Locate the cell with the specified text and output its (x, y) center coordinate. 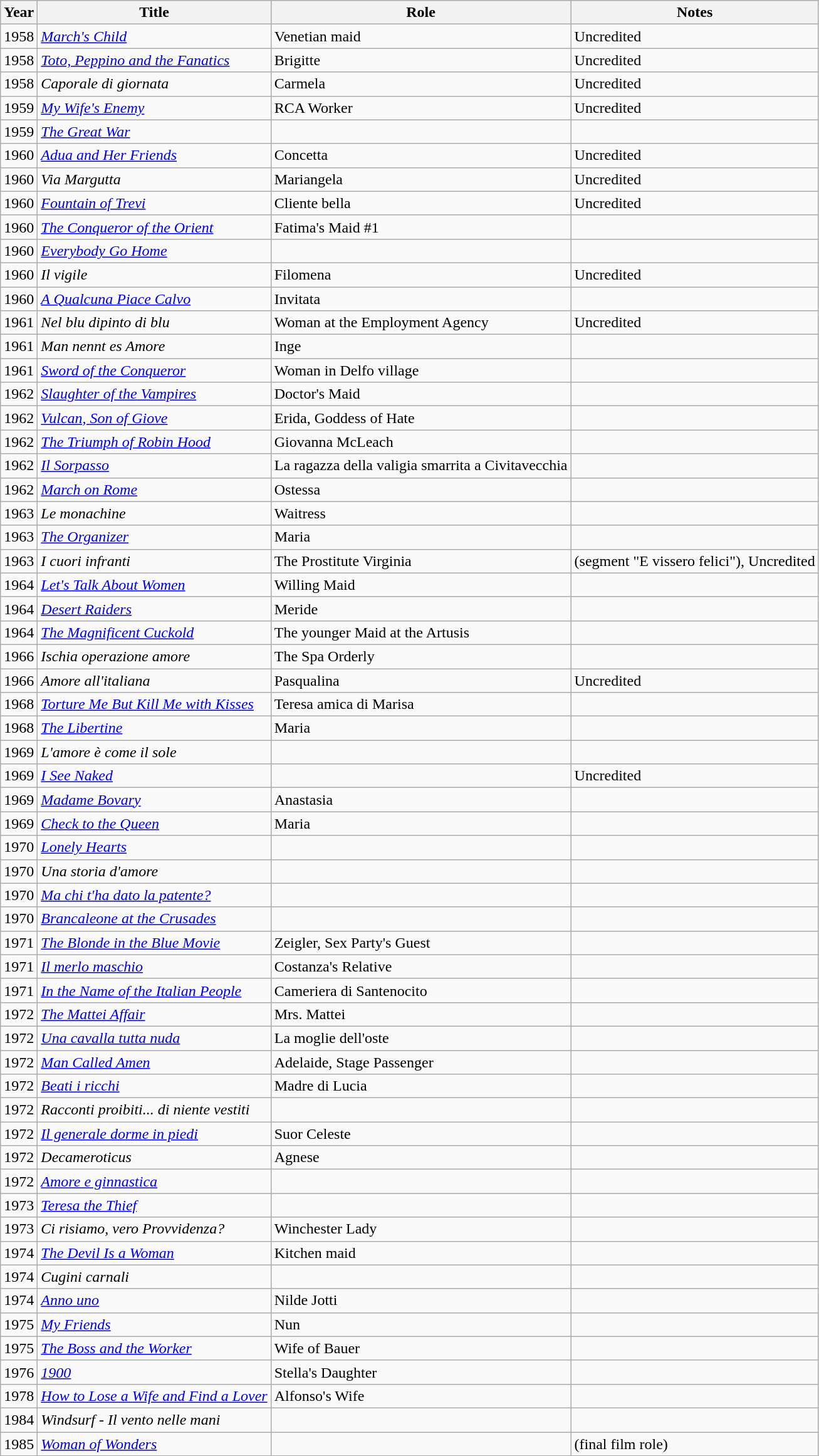
Slaughter of the Vampires (154, 394)
Via Margutta (154, 179)
Man nennt es Amore (154, 347)
In the Name of the Italian People (154, 990)
Lonely Hearts (154, 847)
Title (154, 13)
Willing Maid (421, 585)
Woman at the Employment Agency (421, 323)
Wife of Bauer (421, 1348)
Torture Me But Kill Me with Kisses (154, 704)
Venetian maid (421, 36)
Sword of the Conqueror (154, 370)
Everybody Go Home (154, 251)
The Mattei Affair (154, 1014)
Il Sorpasso (154, 466)
Stella's Daughter (421, 1372)
Notes (694, 13)
Waitress (421, 513)
Check to the Queen (154, 824)
My Wife's Enemy (154, 108)
Costanza's Relative (421, 966)
Erida, Goddess of Hate (421, 418)
Cugini carnali (154, 1277)
Il generale dorme in piedi (154, 1134)
The Prostitute Virginia (421, 561)
Cameriera di Santenocito (421, 990)
Winchester Lady (421, 1229)
Adua and Her Friends (154, 155)
I cuori infranti (154, 561)
Anno uno (154, 1301)
Role (421, 13)
A Qualcuna Piace Calvo (154, 299)
1976 (19, 1372)
Desert Raiders (154, 609)
Filomena (421, 275)
Ischia operazione amore (154, 656)
Concetta (421, 155)
La ragazza della valigia smarrita a Civitavecchia (421, 466)
Kitchen maid (421, 1253)
Beati i ricchi (154, 1086)
The Libertine (154, 728)
L'amore è come il sole (154, 752)
Vulcan, Son of Giove (154, 418)
Ma chi t'ha dato la patente? (154, 895)
Racconti proibiti... di niente vestiti (154, 1110)
Nilde Jotti (421, 1301)
Caporale di giornata (154, 84)
The Triumph of Robin Hood (154, 442)
RCA Worker (421, 108)
Agnese (421, 1158)
Giovanna McLeach (421, 442)
The Organizer (154, 537)
My Friends (154, 1324)
The Conqueror of the Orient (154, 227)
Anastasia (421, 800)
Meride (421, 609)
The Boss and the Worker (154, 1348)
Suor Celeste (421, 1134)
Nun (421, 1324)
La moglie dell'oste (421, 1038)
Mariangela (421, 179)
March on Rome (154, 490)
The Magnificent Cuckold (154, 632)
The Blonde in the Blue Movie (154, 943)
Fatima's Maid #1 (421, 227)
Woman of Wonders (154, 1443)
Adelaide, Stage Passenger (421, 1062)
The younger Maid at the Artusis (421, 632)
The Great War (154, 132)
The Spa Orderly (421, 656)
Una cavalla tutta nuda (154, 1038)
Ostessa (421, 490)
Decameroticus (154, 1158)
Il merlo maschio (154, 966)
Madame Bovary (154, 800)
Toto, Peppino and the Fanatics (154, 60)
(segment "E vissero felici"), Uncredited (694, 561)
Teresa the Thief (154, 1205)
How to Lose a Wife and Find a Lover (154, 1396)
1978 (19, 1396)
Cliente bella (421, 203)
Let's Talk About Women (154, 585)
Alfonso's Wife (421, 1396)
Woman in Delfo village (421, 370)
Teresa amica di Marisa (421, 704)
Ci risiamo, vero Provvidenza? (154, 1229)
Carmela (421, 84)
Pasqualina (421, 680)
Man Called Amen (154, 1062)
Una storia d'amore (154, 871)
Year (19, 13)
Amore all'italiana (154, 680)
Inge (421, 347)
Fountain of Trevi (154, 203)
Nel blu dipinto di blu (154, 323)
Madre di Lucia (421, 1086)
Il vigile (154, 275)
1985 (19, 1443)
March's Child (154, 36)
1984 (19, 1420)
Amore e ginnastica (154, 1181)
Windsurf - Il vento nelle mani (154, 1420)
Doctor's Maid (421, 394)
Zeigler, Sex Party's Guest (421, 943)
Invitata (421, 299)
Mrs. Mattei (421, 1014)
Brigitte (421, 60)
Brancaleone at the Crusades (154, 919)
I See Naked (154, 776)
The Devil Is a Woman (154, 1253)
(final film role) (694, 1443)
1900 (154, 1372)
Le monachine (154, 513)
